Scan for the cell matching the given text and deliver its [X, Y] coordinate at center. 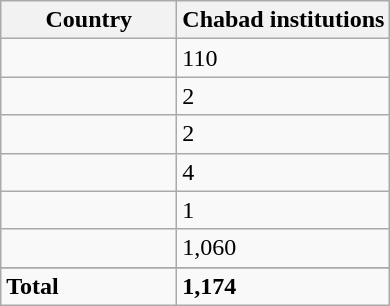
Country [89, 20]
4 [284, 172]
1,060 [284, 248]
1,174 [284, 286]
Total [89, 286]
1 [284, 210]
Chabad institutions [284, 20]
110 [284, 58]
